Detect which cell encompasses the target text, then output its (X, Y) center coordinate. 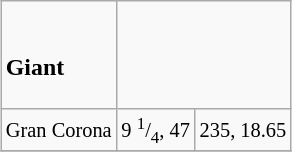
9 1/4, 47 (155, 130)
Giant (59, 54)
Gran Corona (59, 130)
235, 18.65 (243, 130)
